Extract the [X, Y] coordinate from the center of the cell holding the provided text.  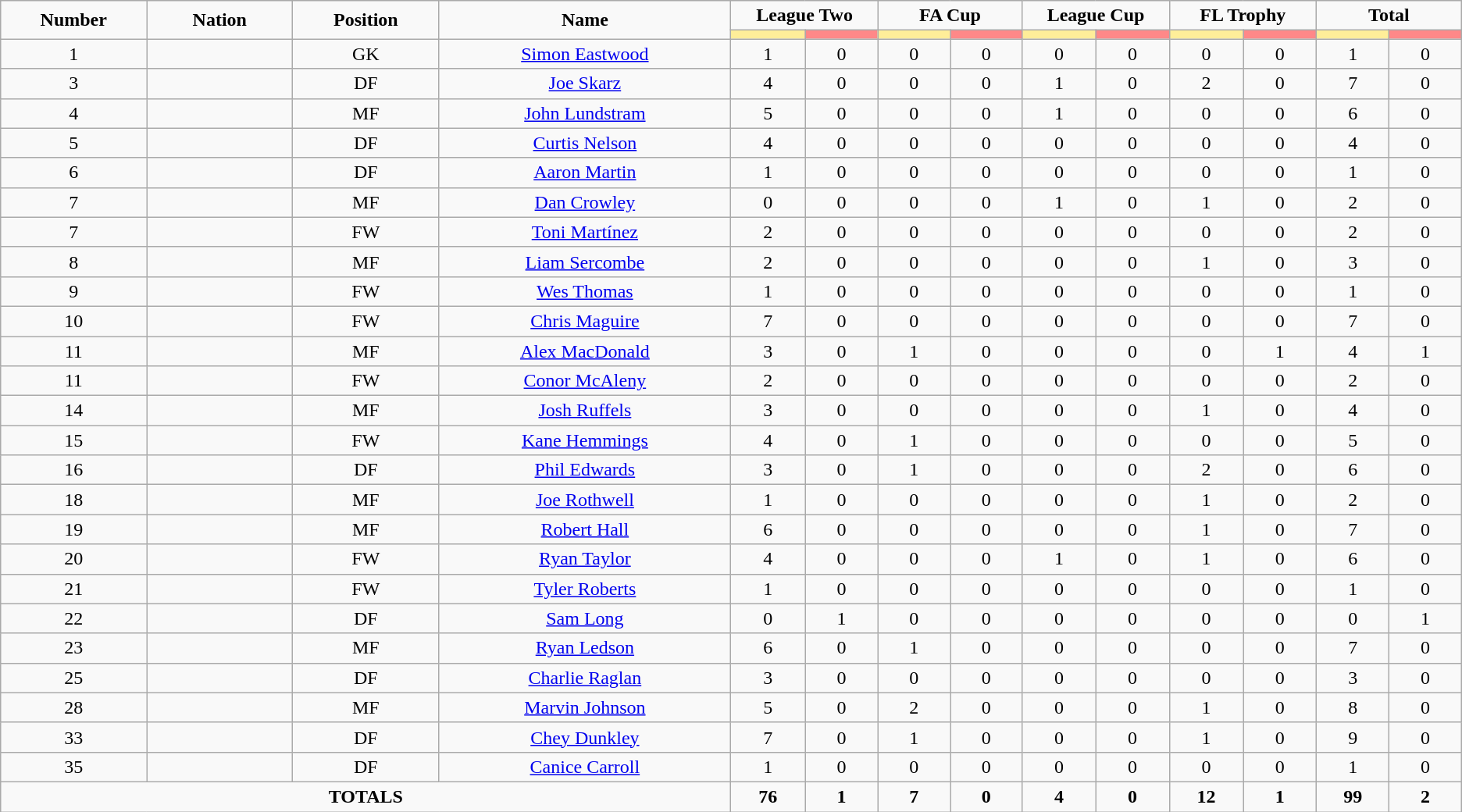
Charlie Raglan [585, 678]
GK [365, 54]
League Cup [1096, 16]
20 [73, 559]
Robert Hall [585, 529]
23 [73, 648]
14 [73, 411]
28 [73, 707]
Dan Crowley [585, 202]
19 [73, 529]
TOTALS [365, 796]
Joe Rothwell [585, 500]
League Two [804, 16]
25 [73, 678]
Position [365, 20]
12 [1206, 796]
16 [73, 470]
Canice Carroll [585, 767]
Sam Long [585, 618]
Curtis Nelson [585, 143]
Joe Skarz [585, 84]
Phil Edwards [585, 470]
Alex MacDonald [585, 351]
Toni Martínez [585, 232]
33 [73, 737]
Marvin Johnson [585, 707]
76 [768, 796]
Ryan Taylor [585, 559]
21 [73, 589]
Chris Maguire [585, 321]
Name [585, 20]
Simon Eastwood [585, 54]
Liam Sercombe [585, 262]
John Lundstram [585, 113]
99 [1353, 796]
FL Trophy [1243, 16]
Kane Hemmings [585, 440]
10 [73, 321]
Nation [220, 20]
Total [1389, 16]
Chey Dunkley [585, 737]
Conor McAleny [585, 381]
Wes Thomas [585, 291]
Josh Ruffels [585, 411]
18 [73, 500]
FA Cup [950, 16]
22 [73, 618]
35 [73, 767]
Tyler Roberts [585, 589]
15 [73, 440]
Aaron Martin [585, 173]
Number [73, 20]
Ryan Ledson [585, 648]
